Capture the cell that displays the provided text and extract its [X, Y] central coordinate. 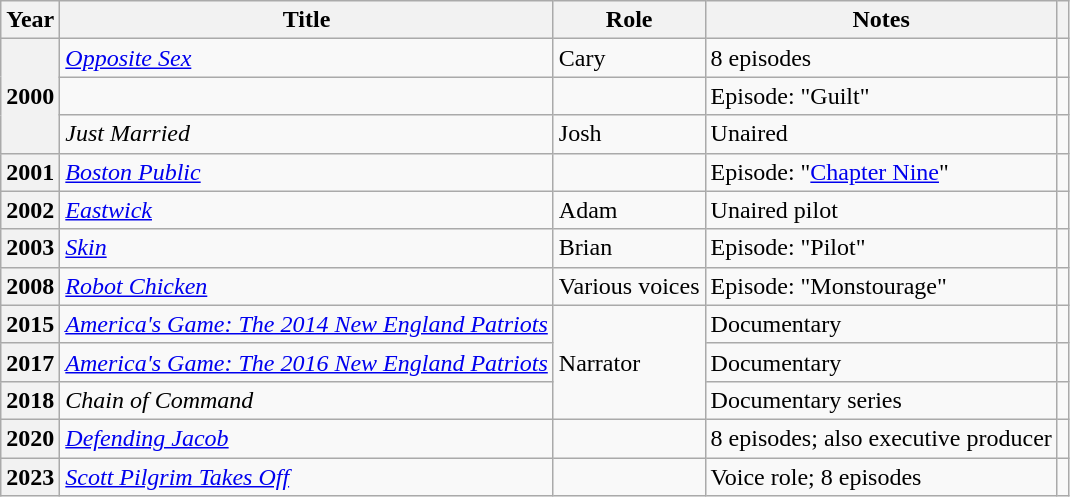
2023 [30, 477]
2000 [30, 96]
Just Married [307, 134]
Voice role; 8 episodes [881, 477]
America's Game: The 2014 New England Patriots [307, 324]
Unaired [881, 134]
Opposite Sex [307, 58]
Adam [629, 210]
2015 [30, 324]
Episode: "Chapter Nine" [881, 172]
Unaired pilot [881, 210]
Brian [629, 248]
Narrator [629, 362]
2003 [30, 248]
Chain of Command [307, 400]
2017 [30, 362]
Cary [629, 58]
Notes [881, 20]
Episode: "Monstourage" [881, 286]
Defending Jacob [307, 438]
Eastwick [307, 210]
Episode: "Pilot" [881, 248]
Josh [629, 134]
8 episodes; also executive producer [881, 438]
Boston Public [307, 172]
Year [30, 20]
America's Game: The 2016 New England Patriots [307, 362]
2002 [30, 210]
2018 [30, 400]
Episode: "Guilt" [881, 96]
2008 [30, 286]
2001 [30, 172]
Role [629, 20]
Skin [307, 248]
8 episodes [881, 58]
Various voices [629, 286]
Robot Chicken [307, 286]
Scott Pilgrim Takes Off [307, 477]
Title [307, 20]
Documentary series [881, 400]
2020 [30, 438]
